Detect which cell encompasses the target text, then output its [x, y] center coordinate. 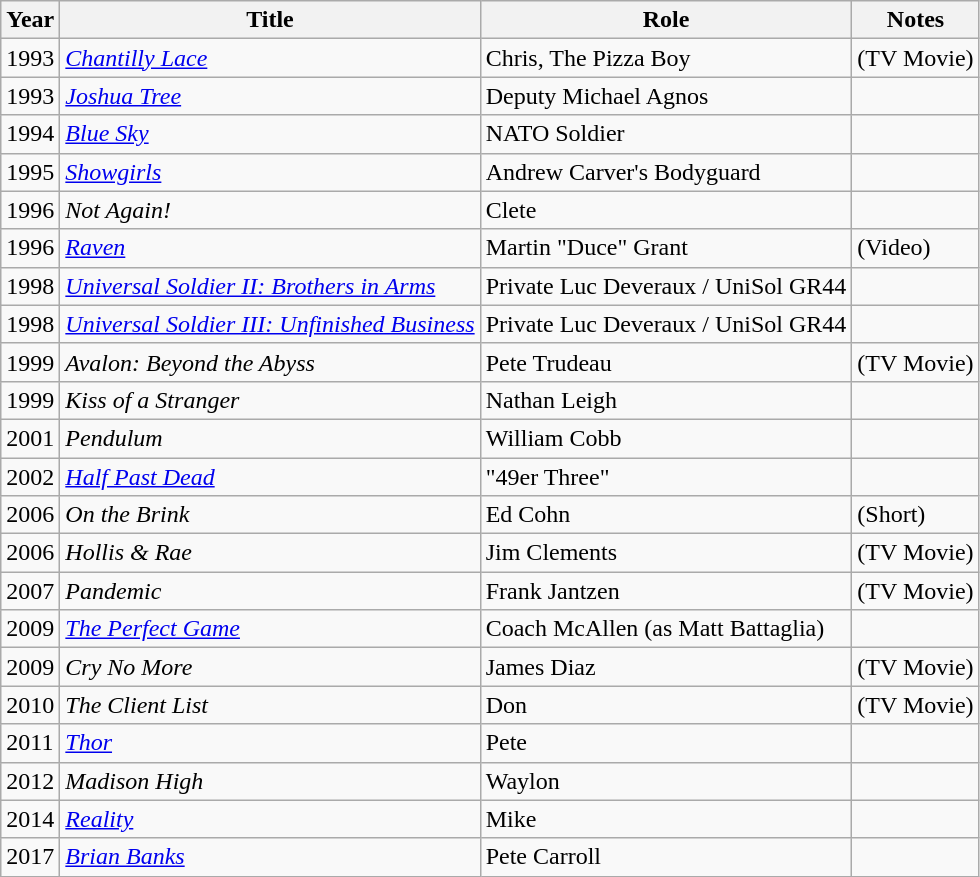
Not Again! [270, 210]
Pendulum [270, 438]
Pandemic [270, 591]
Coach McAllen (as Matt Battaglia) [666, 629]
Andrew Carver's Bodyguard [666, 172]
Thor [270, 743]
(Video) [916, 248]
Role [666, 20]
Notes [916, 20]
Raven [270, 248]
Cry No More [270, 667]
James Diaz [666, 667]
The Client List [270, 705]
The Perfect Game [270, 629]
(Short) [916, 515]
2014 [30, 819]
Blue Sky [270, 134]
NATO Soldier [666, 134]
1994 [30, 134]
Pete Carroll [666, 857]
Waylon [666, 781]
Frank Jantzen [666, 591]
Reality [270, 819]
2012 [30, 781]
Year [30, 20]
Pete [666, 743]
Nathan Leigh [666, 400]
Ed Cohn [666, 515]
Showgirls [270, 172]
Deputy Michael Agnos [666, 96]
2017 [30, 857]
Martin "Duce" Grant [666, 248]
Half Past Dead [270, 477]
Madison High [270, 781]
Pete Trudeau [666, 362]
Universal Soldier III: Unfinished Business [270, 324]
Universal Soldier II: Brothers in Arms [270, 286]
On the Brink [270, 515]
Chantilly Lace [270, 58]
Kiss of a Stranger [270, 400]
Avalon: Beyond the Abyss [270, 362]
Title [270, 20]
2001 [30, 438]
William Cobb [666, 438]
2007 [30, 591]
2011 [30, 743]
Joshua Tree [270, 96]
"49er Three" [666, 477]
Chris, The Pizza Boy [666, 58]
Jim Clements [666, 553]
1995 [30, 172]
Brian Banks [270, 857]
Don [666, 705]
2010 [30, 705]
Clete [666, 210]
Mike [666, 819]
2002 [30, 477]
Hollis & Rae [270, 553]
